Return [x, y] of the center of cell containing provided text 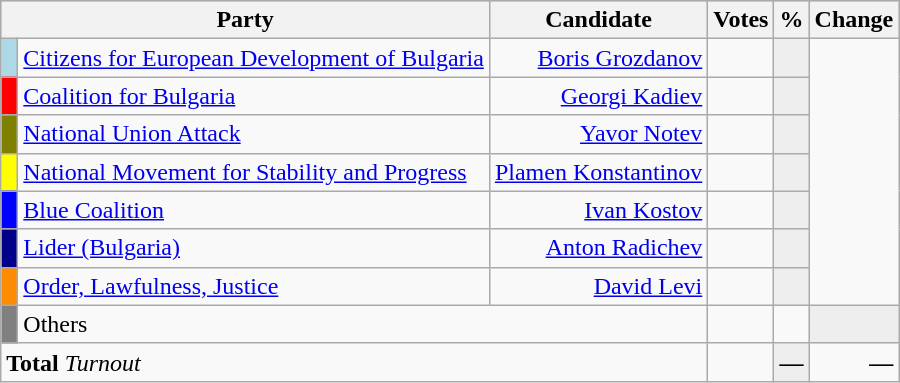
Coalition for Bulgaria [254, 96]
Lider (Bulgaria) [254, 248]
Total Turnout [354, 362]
Citizens for European Development of Bulgaria [254, 58]
Candidate [598, 20]
National Union Attack [254, 134]
David Levi [598, 286]
Votes [741, 20]
Georgi Kadiev [598, 96]
Plamen Konstantinov [598, 172]
Others [363, 324]
Ivan Kostov [598, 210]
National Movement for Stability and Progress [254, 172]
% [792, 20]
Blue Coalition [254, 210]
Yavor Notev [598, 134]
Change [854, 20]
Boris Grozdanov [598, 58]
Anton Radichev [598, 248]
Party [246, 20]
Order, Lawfulness, Justice [254, 286]
